Output the (x, y) coordinate of the center of the cell containing the given text.  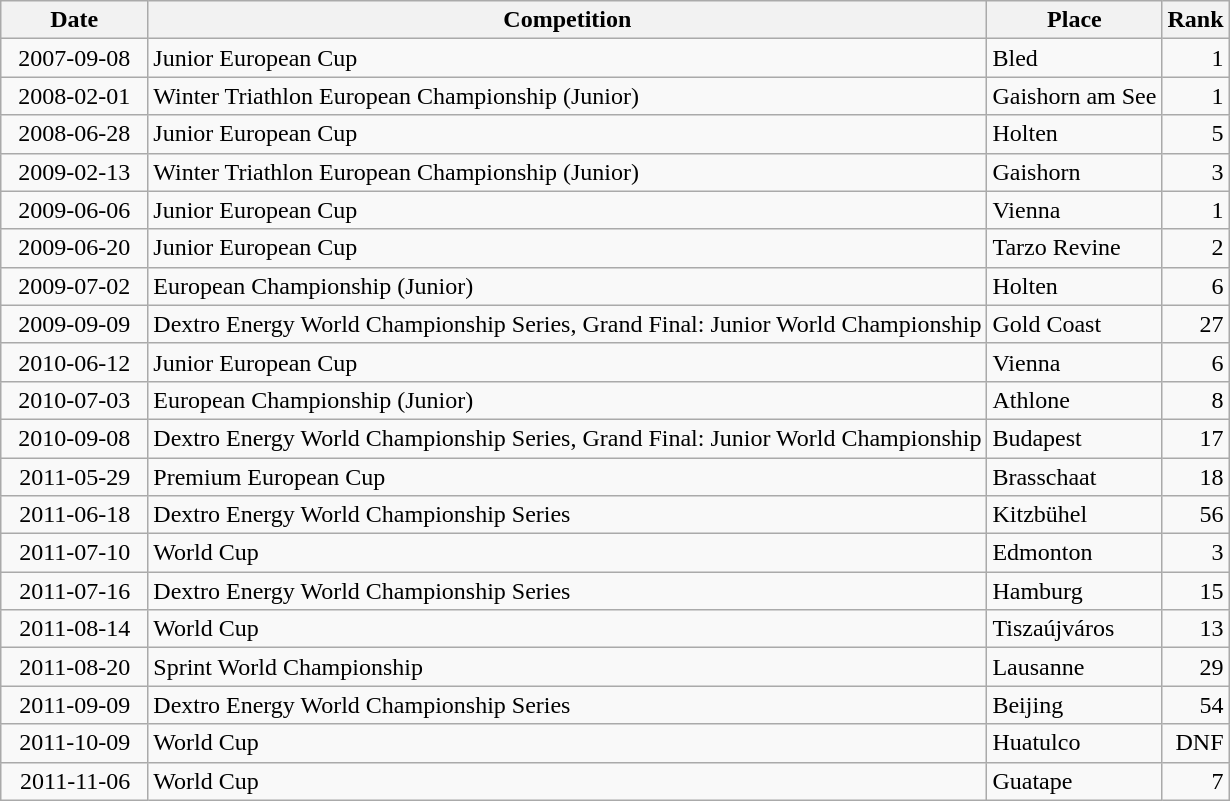
2011-10-09 (74, 743)
27 (1196, 324)
2011-05-29 (74, 477)
2010-06-12 (74, 362)
2 (1196, 248)
5 (1196, 134)
Competition (568, 20)
DNF (1196, 743)
2009-02-13 (74, 172)
Brasschaat (1074, 477)
13 (1196, 629)
Kitzbühel (1074, 515)
Premium European Cup (568, 477)
Hamburg (1074, 591)
Budapest (1074, 438)
Athlone (1074, 400)
Tiszaújváros (1074, 629)
29 (1196, 667)
17 (1196, 438)
Lausanne (1074, 667)
Beijing (1074, 705)
2011-07-16 (74, 591)
Gold Coast (1074, 324)
7 (1196, 781)
Gaishorn (1074, 172)
2008-06-28 (74, 134)
8 (1196, 400)
Place (1074, 20)
Bled (1074, 58)
2010-07-03 (74, 400)
2011-09-09 (74, 705)
2009-06-20 (74, 248)
15 (1196, 591)
18 (1196, 477)
2010-09-08 (74, 438)
Tarzo Revine (1074, 248)
2011-07-10 (74, 553)
Huatulco (1074, 743)
2011-11-06 (74, 781)
2011-08-14 (74, 629)
2011-06-18 (74, 515)
2009-09-09 (74, 324)
Date (74, 20)
Gaishorn am See (1074, 96)
2008-02-01 (74, 96)
Guatape (1074, 781)
2009-07-02 (74, 286)
54 (1196, 705)
2007-09-08 (74, 58)
56 (1196, 515)
Edmonton (1074, 553)
2011-08-20 (74, 667)
Sprint World Championship (568, 667)
Rank (1196, 20)
2009-06-06 (74, 210)
